Provide the (x, y) coordinate of the cell's center where the given text is located.  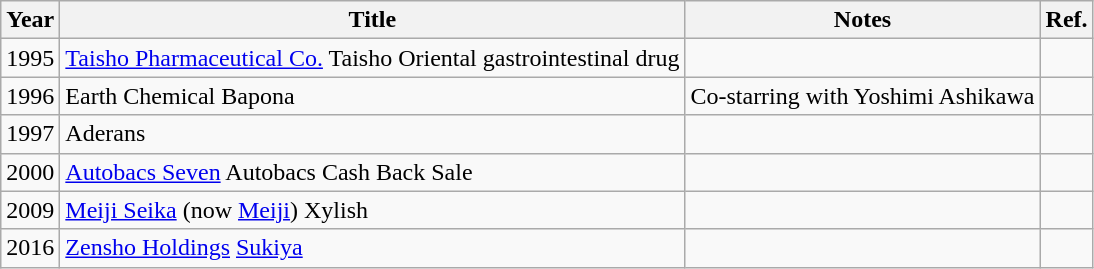
Co-starring with Yoshimi Ashikawa (862, 96)
Year (30, 20)
Zensho Holdings Sukiya (372, 248)
2009 (30, 210)
Meiji Seika (now Meiji) Xylish (372, 210)
Earth Chemical Bapona (372, 96)
Taisho Pharmaceutical Co. Taisho Oriental gastrointestinal drug (372, 58)
1995 (30, 58)
Autobacs Seven Autobacs Cash Back Sale (372, 172)
Aderans (372, 134)
2016 (30, 248)
Title (372, 20)
2000 (30, 172)
1997 (30, 134)
Notes (862, 20)
1996 (30, 96)
Ref. (1066, 20)
